Find where the given text appears and provide that cell's center as [x, y] coordinate. 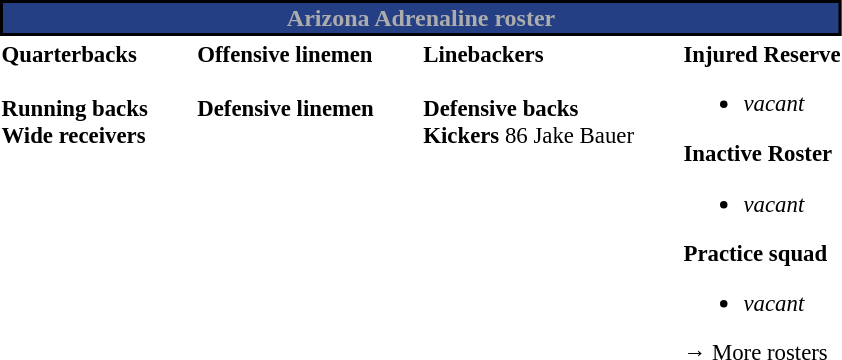
Arizona Adrenaline roster [421, 18]
